Return the (X, Y) coordinate for the center point of the cell that contains the specified text.  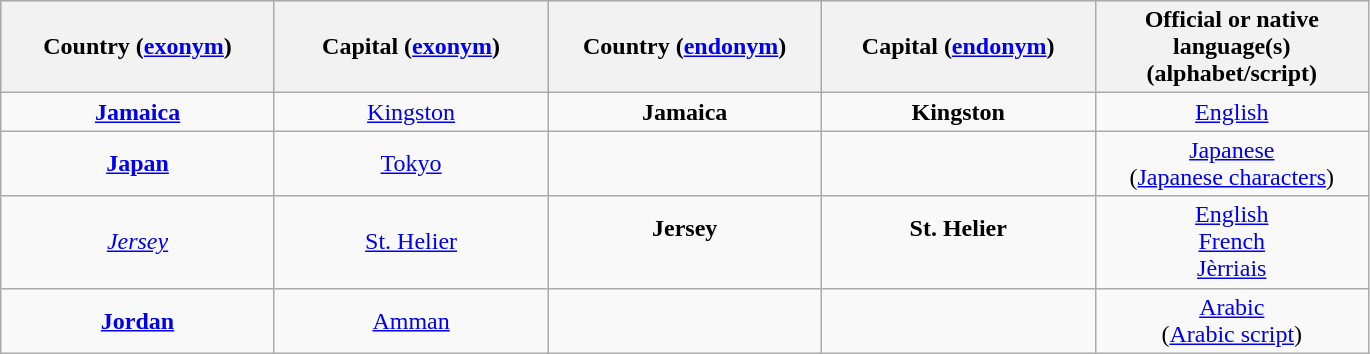
Japan (138, 164)
Country (endonym) (685, 47)
Capital (endonym) (958, 47)
Jordan (138, 320)
Country (exonym) (138, 47)
Official or native language(s) (alphabet/script) (1232, 47)
English (1232, 112)
Amman (411, 320)
EnglishFrenchJèrriais (1232, 242)
Japanese(Japanese characters) (1232, 164)
Tokyo (411, 164)
Arabic(Arabic script) (1232, 320)
Capital (exonym) (411, 47)
